Determine the [X, Y] coordinate at the center of the cell enclosing the given text.  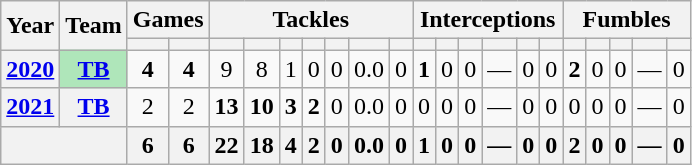
Games [168, 20]
9 [226, 69]
Fumbles [626, 20]
22 [226, 145]
8 [262, 69]
2020 [30, 69]
Team [94, 26]
10 [262, 107]
Tackles [310, 20]
13 [226, 107]
18 [262, 145]
2021 [30, 107]
Interceptions [487, 20]
Year [30, 26]
3 [290, 107]
